Capture the cell that displays the provided text and extract its (x, y) central coordinate. 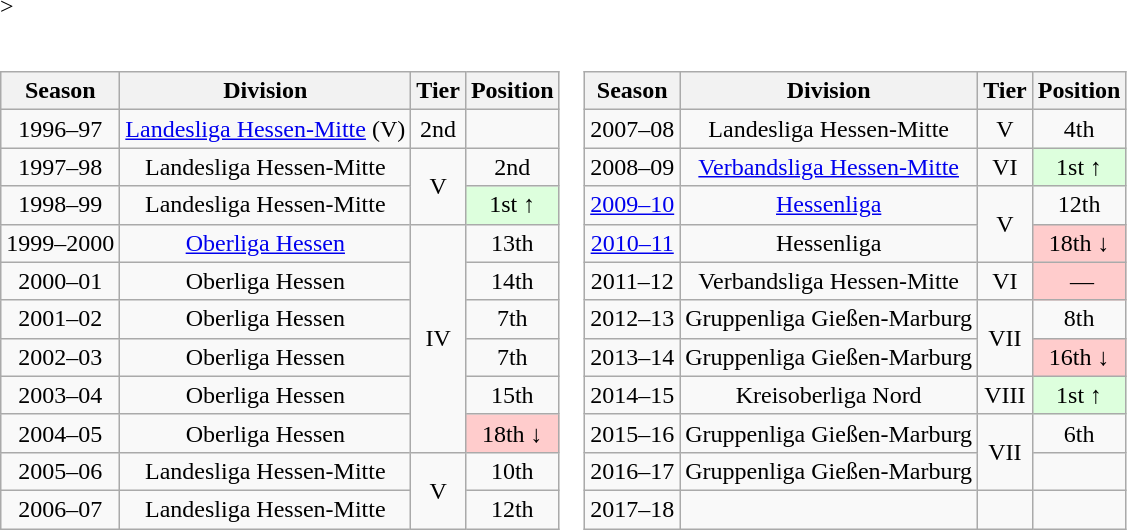
2013–14 (632, 357)
— (1079, 281)
8th (1079, 319)
2014–15 (632, 395)
2007–08 (632, 129)
16th ↓ (1079, 357)
4th (1079, 129)
2005–06 (60, 471)
2000–01 (60, 281)
Landesliga Hessen-Mitte (V) (266, 129)
2008–09 (632, 167)
2016–17 (632, 471)
2017–18 (632, 509)
1999–2000 (60, 243)
2004–05 (60, 433)
2012–13 (632, 319)
6th (1079, 433)
2002–03 (60, 357)
1998–99 (60, 205)
2009–10 (632, 205)
2010–11 (632, 243)
VIII (1006, 395)
10th (512, 471)
2011–12 (632, 281)
14th (512, 281)
2006–07 (60, 509)
IV (438, 338)
1997–98 (60, 167)
15th (512, 395)
13th (512, 243)
2001–02 (60, 319)
1996–97 (60, 129)
2015–16 (632, 433)
2003–04 (60, 395)
Kreisoberliga Nord (829, 395)
